Return the (X, Y) coordinate for the center point of the cell that contains the specified text.  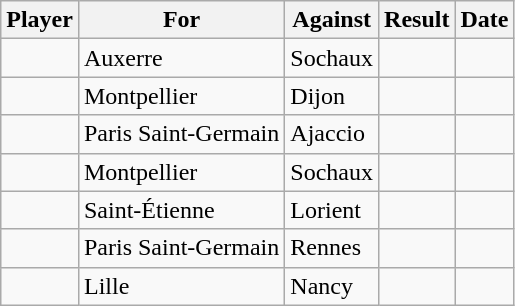
Dijon (332, 96)
Result (417, 20)
Lorient (332, 210)
Ajaccio (332, 134)
Against (332, 20)
Lille (181, 286)
Rennes (332, 248)
Auxerre (181, 58)
For (181, 20)
Date (484, 20)
Player (40, 20)
Nancy (332, 286)
Saint-Étienne (181, 210)
